Return the [X, Y] coordinate for the center point of the cell that contains the specified text.  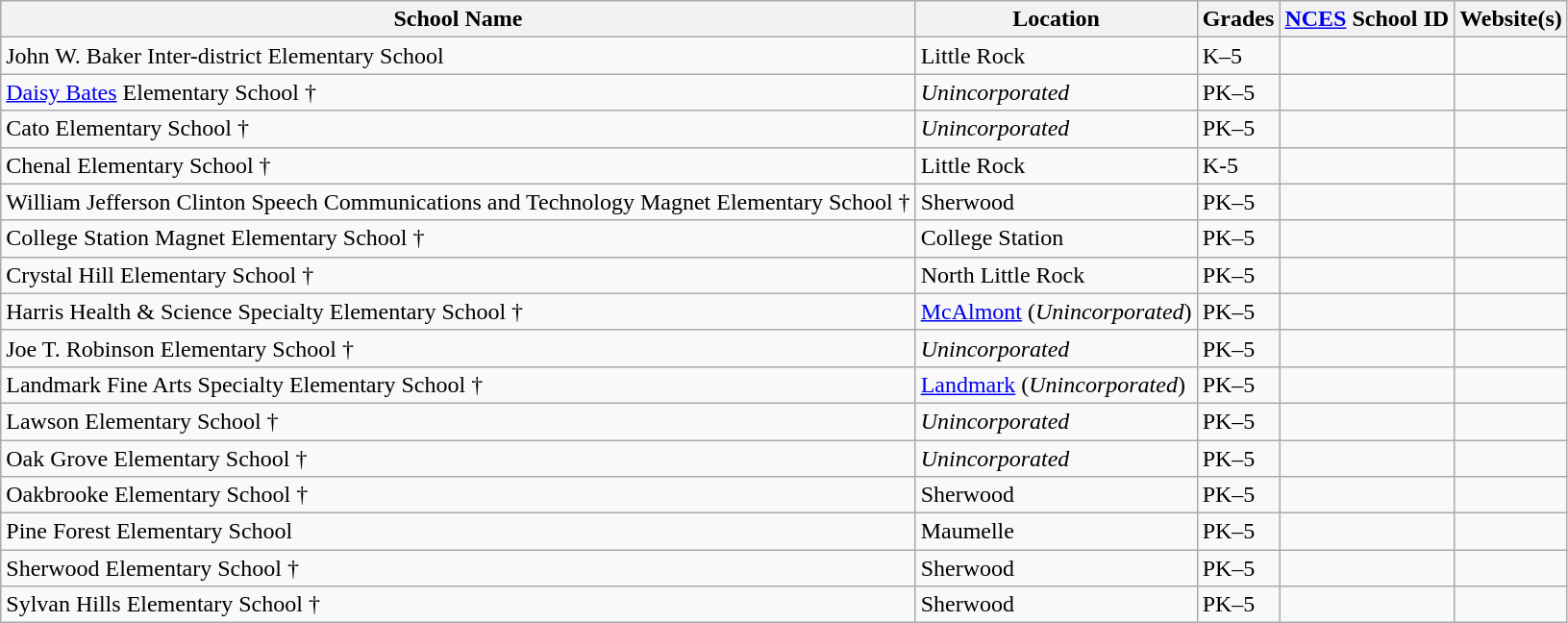
McAlmont (Unincorporated) [1056, 311]
Grades [1238, 19]
John W. Baker Inter-district Elementary School [458, 56]
Maumelle [1056, 532]
School Name [458, 19]
Daisy Bates Elementary School † [458, 92]
K–5 [1238, 56]
Website(s) [1511, 19]
Joe T. Robinson Elementary School † [458, 348]
Location [1056, 19]
Lawson Elementary School † [458, 421]
College Station [1056, 238]
Oak Grove Elementary School † [458, 459]
North Little Rock [1056, 275]
Chenal Elementary School † [458, 165]
Harris Health & Science Specialty Elementary School † [458, 311]
Oakbrooke Elementary School † [458, 495]
NCES School ID [1367, 19]
Cato Elementary School † [458, 129]
Pine Forest Elementary School [458, 532]
Landmark (Unincorporated) [1056, 385]
Landmark Fine Arts Specialty Elementary School † [458, 385]
William Jefferson Clinton Speech Communications and Technology Magnet Elementary School † [458, 202]
Sylvan Hills Elementary School † [458, 605]
Sherwood Elementary School † [458, 568]
Crystal Hill Elementary School † [458, 275]
College Station Magnet Elementary School † [458, 238]
K-5 [1238, 165]
